Detect which cell encompasses the target text, then output its (x, y) center coordinate. 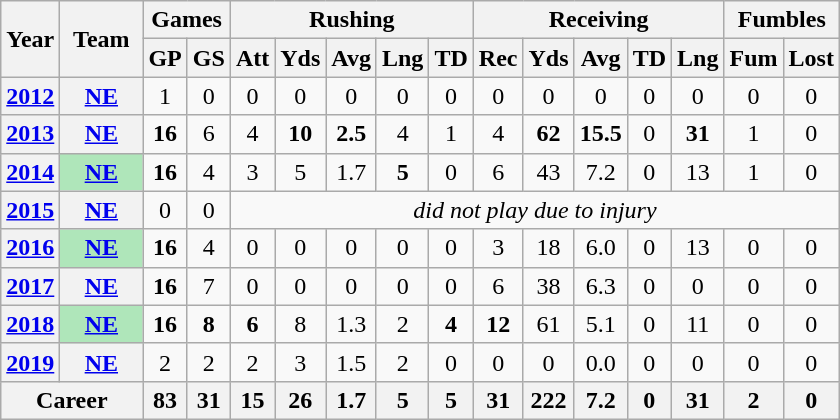
2013 (30, 134)
43 (548, 172)
Team (102, 39)
18 (548, 248)
2012 (30, 96)
2014 (30, 172)
1.5 (352, 362)
6.3 (600, 286)
Games (186, 20)
Receiving (598, 20)
Career (72, 400)
2017 (30, 286)
Year (30, 39)
38 (548, 286)
83 (165, 400)
2.5 (352, 134)
Rec (498, 58)
7 (208, 286)
2015 (30, 210)
GP (165, 58)
12 (498, 324)
15 (252, 400)
2016 (30, 248)
61 (548, 324)
Rushing (352, 20)
11 (698, 324)
Att (252, 58)
26 (300, 400)
6.0 (600, 248)
0.0 (600, 362)
Fum (754, 58)
62 (548, 134)
2019 (30, 362)
Lost (811, 58)
5.1 (600, 324)
10 (300, 134)
15.5 (600, 134)
Fumbles (782, 20)
222 (548, 400)
1.3 (352, 324)
2018 (30, 324)
GS (208, 58)
did not play due to injury (534, 210)
